Detect which cell encompasses the target text, then output its [X, Y] center coordinate. 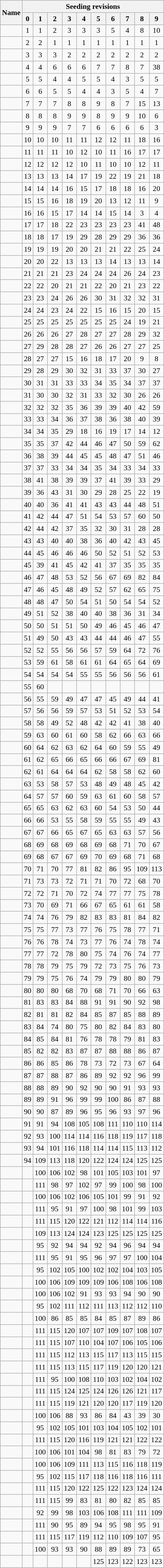
Seeding revisions [93, 6]
Name [11, 12]
0 [28, 19]
